Output the (x, y) coordinate of the center of the cell containing the given text.  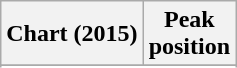
Chart (2015) (72, 34)
Peakposition (189, 34)
